Extract the (x, y) coordinate from the center of the cell holding the provided text.  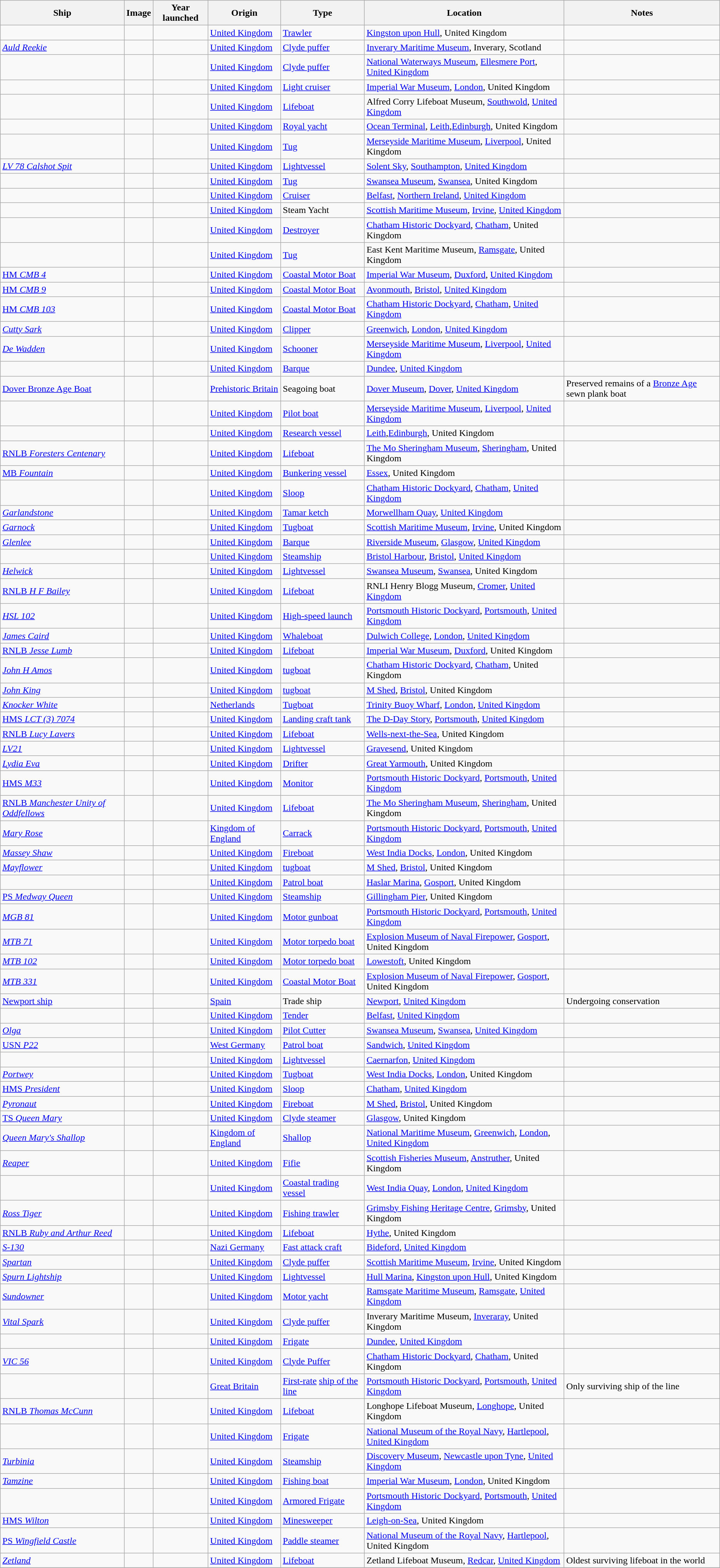
Trinity Buoy Wharf, London, United Kingdom (464, 705)
Longhope Lifeboat Museum, Longhope, United Kingdom (464, 1411)
RNLB Manchester Unity of Oddfellows (62, 808)
Schooner (323, 349)
Prehistoric Britain (245, 388)
USN P22 (62, 1045)
West Germany (245, 1045)
MB Fountain (62, 473)
Zetland Lifeboat Museum, Redcar, United Kingdom (464, 1560)
Notes (642, 13)
Pilot boat (323, 414)
Glenlee (62, 542)
Portwey (62, 1074)
Light cruiser (323, 87)
Garlandstone (62, 512)
Dulwich College, London, United Kingdom (464, 636)
PS Wingfield Castle (62, 1541)
Avonmouth, Bristol, United Kingdom (464, 289)
Fishing boat (323, 1481)
Leigh-on-Sea, United Kingdom (464, 1521)
Carrack (323, 833)
HSL 102 (62, 616)
Oldest surviving lifeboat in the world (642, 1560)
Inverary Maritime Museum, Inveraray, United Kingdom (464, 1322)
Royal yacht (323, 126)
HMS Wilton (62, 1521)
HM CMB 9 (62, 289)
First-rate ship of the line (323, 1386)
Trade ship (323, 1001)
Origin (245, 13)
Clyde steamer (323, 1118)
Newport, United Kingdom (464, 1001)
Gillingham Pier, United Kingdom (464, 897)
TS Queen Mary (62, 1118)
Preserved remains of a Bronze Age sewn plank boat (642, 388)
Helwick (62, 571)
Motor yacht (323, 1296)
HMS LCT (3) 7074 (62, 719)
Greenwich, London, United Kingdom (464, 329)
Tender (323, 1016)
Location (464, 13)
MTB 71 (62, 942)
Scottish Fisheries Museum, Anstruther, United Kingdom (464, 1163)
Ramsgate Maritime Museum, Ramsgate, United Kingdom (464, 1296)
Steam Yacht (323, 210)
Trawler (323, 33)
National Maritime Museum, Greenwich, London, United Kingdom (464, 1138)
RNLI Henry Blogg Museum, Cromer, United Kingdom (464, 591)
Clyde Puffer (323, 1361)
HM CMB 103 (62, 309)
Kingston upon Hull, United Kingdom (464, 33)
PS Medway Queen (62, 897)
Inverary Maritime Museum, Inverary, Scotland (464, 47)
Type (323, 13)
Ocean Terminal, Leith,Edinburgh, United Kingdom (464, 126)
Mary Rose (62, 833)
RNLB Foresters Centenary (62, 453)
Morwellham Quay, United Kingdom (464, 512)
RNLB Thomas McCunn (62, 1411)
Bristol Harbour, Bristol, United Kingdom (464, 557)
Cruiser (323, 195)
Spartan (62, 1262)
Chatham, United Kingdom (464, 1089)
Sundowner (62, 1296)
HMS M33 (62, 783)
John King (62, 690)
Armored Frigate (323, 1501)
Mayflower (62, 868)
Year launched (181, 13)
Reaper (62, 1163)
Wells-next-the-Sea, United Kingdom (464, 734)
Dover Bronze Age Boat (62, 388)
Fifie (323, 1163)
Monitor (323, 783)
Auld Reekie (62, 47)
Pyronaut (62, 1104)
Fishing trawler (323, 1213)
Only surviving ship of the line (642, 1386)
MTB 331 (62, 981)
West India Quay, London, United Kingdom (464, 1188)
Bunkering vessel (323, 473)
Leith,Edinburgh, United Kingdom (464, 433)
Caernarfon, United Kingdom (464, 1059)
Shallop (323, 1138)
National Waterways Museum, Ellesmere Port, United Kingdom (464, 67)
Vital Spark (62, 1322)
RNLB Jesse Lumb (62, 650)
Solent Sky, Southampton, United Kingdom (464, 166)
Ross Tiger (62, 1213)
RNLB H F Bailey (62, 591)
Gravesend, United Kingdom (464, 748)
Discovery Museum, Newcastle upon Tyne, United Kingdom (464, 1462)
Landing craft tank (323, 719)
John H Amos (62, 670)
HM CMB 4 (62, 275)
Belfast, United Kingdom (464, 1016)
High-speed launch (323, 616)
Paddle steamer (323, 1541)
Motor gunboat (323, 916)
Hythe, United Kingdom (464, 1233)
East Kent Maritime Museum, Ramsgate, United Kingdom (464, 255)
Netherlands (245, 705)
Glasgow, United Kingdom (464, 1118)
Seagoing boat (323, 388)
Lowestoft, United Kingdom (464, 961)
Minesweeper (323, 1521)
Massey Shaw (62, 853)
Coastal trading vessel (323, 1188)
Great Britain (245, 1386)
Essex, United Kingdom (464, 473)
Fast attack craft (323, 1247)
VIC 56 (62, 1361)
Knocker White (62, 705)
Nazi Germany (245, 1247)
Whaleboat (323, 636)
Tamzine (62, 1481)
Great Yarmouth, United Kingdom (464, 763)
RNLB Lucy Lavers (62, 734)
LV 78 Calshot Spit (62, 166)
Pilot Cutter (323, 1030)
Turbinia (62, 1462)
HMS President (62, 1089)
Lydia Eva (62, 763)
RNLB Ruby and Arthur Reed (62, 1233)
Dover Museum, Dover, United Kingdom (464, 388)
MGB 81 (62, 916)
Grimsby Fishing Heritage Centre, Grimsby, United Kingdom (464, 1213)
Hull Marina, Kingston upon Hull, United Kingdom (464, 1277)
Bideford, United Kingdom (464, 1247)
Research vessel (323, 433)
Image (138, 13)
Cutty Sark (62, 329)
MTB 102 (62, 961)
Drifter (323, 763)
Clipper (323, 329)
S-130 (62, 1247)
The D-Day Story, Portsmouth, United Kingdom (464, 719)
James Caird (62, 636)
Zetland (62, 1560)
Garnock (62, 527)
Olga (62, 1030)
De Wadden (62, 349)
Haslar Marina, Gosport, United Kingdom (464, 882)
Sandwich, United Kingdom (464, 1045)
Belfast, Northern Ireland, United Kingdom (464, 195)
Destroyer (323, 230)
Tamar ketch (323, 512)
LV21 (62, 748)
Spurn Lightship (62, 1277)
Alfred Corry Lifeboat Museum, Southwold, United Kingdom (464, 107)
Undergoing conservation (642, 1001)
Queen Mary's Shallop (62, 1138)
Newport ship (62, 1001)
Spain (245, 1001)
Riverside Museum, Glasgow, United Kingdom (464, 542)
Ship (62, 13)
